Return the (X, Y) coordinate for the center point of the cell that contains the specified text.  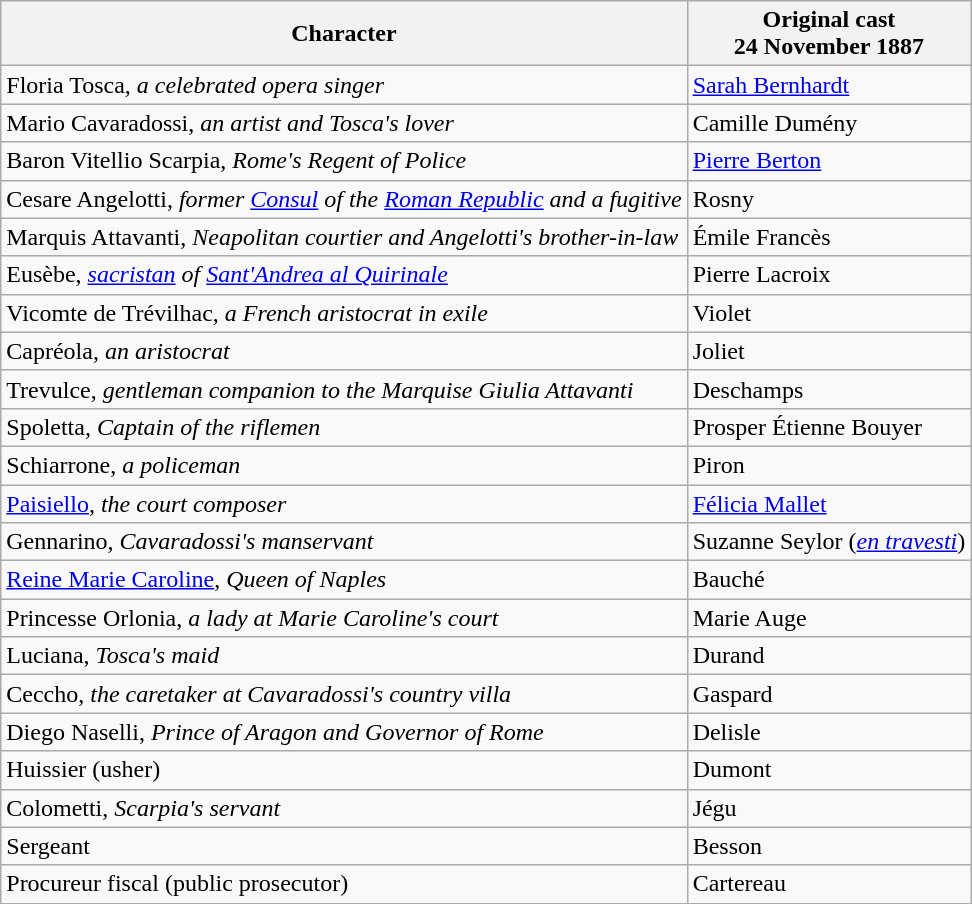
Durand (829, 656)
Besson (829, 846)
Procureur fiscal (public prosecutor) (344, 884)
Pierre Lacroix (829, 275)
Diego Naselli, Prince of Aragon and Governor of Rome (344, 732)
Huissier (usher) (344, 770)
Félicia Mallet (829, 503)
Marquis Attavanti, Neapolitan courtier and Angelotti's brother-in-law (344, 237)
Paisiello, the court composer (344, 503)
Capréola, an aristocrat (344, 351)
Gaspard (829, 694)
Delisle (829, 732)
Mario Cavaradossi, an artist and Tosca's lover (344, 123)
Bauché (829, 580)
Deschamps (829, 389)
Sergeant (344, 846)
Suzanne Seylor (en travesti) (829, 542)
Reine Marie Caroline, Queen of Naples (344, 580)
Cartereau (829, 884)
Dumont (829, 770)
Baron Vitellio Scarpia, Rome's Regent of Police (344, 161)
Spoletta, Captain of the riflemen (344, 427)
Vicomte de Trévilhac, a French aristocrat in exile (344, 313)
Prosper Étienne Bouyer (829, 427)
Marie Auge (829, 618)
Original cast24 November 1887 (829, 34)
Eusèbe, sacristan of Sant'Andrea al Quirinale (344, 275)
Character (344, 34)
Piron (829, 465)
Ceccho, the caretaker at Cavaradossi's country villa (344, 694)
Colometti, Scarpia's servant (344, 808)
Gennarino, Cavaradossi's manservant (344, 542)
Princesse Orlonia, a lady at Marie Caroline's court (344, 618)
Jégu (829, 808)
Joliet (829, 351)
Camille Dumény (829, 123)
Cesare Angelotti, former Consul of the Roman Republic and a fugitive (344, 199)
Floria Tosca, a celebrated opera singer (344, 85)
Violet (829, 313)
Pierre Berton (829, 161)
Rosny (829, 199)
Luciana, Tosca's maid (344, 656)
Trevulce, gentleman companion to the Marquise Giulia Attavanti (344, 389)
Émile Francès (829, 237)
Schiarrone, a policeman (344, 465)
Sarah Bernhardt (829, 85)
